Return [X, Y] of the center of cell containing provided text 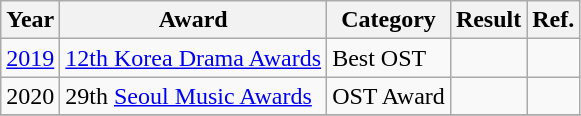
Result [488, 20]
2019 [30, 58]
Year [30, 20]
2020 [30, 96]
Ref. [554, 20]
12th Korea Drama Awards [194, 58]
OST Award [389, 96]
Category [389, 20]
Best OST [389, 58]
Award [194, 20]
29th Seoul Music Awards [194, 96]
